Detect which cell encompasses the target text, then output its (x, y) center coordinate. 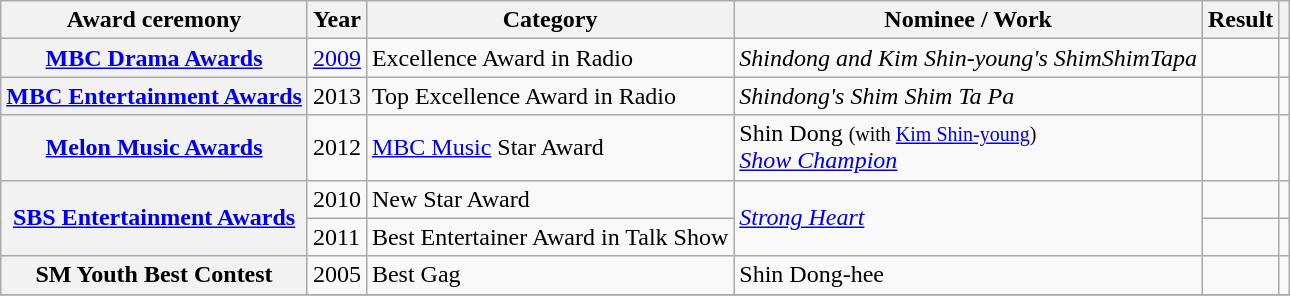
Strong Heart (968, 218)
2009 (336, 58)
Category (550, 20)
Best Gag (550, 275)
Top Excellence Award in Radio (550, 96)
Shin Dong (with Kim Shin-young)Show Champion (968, 148)
MBC Entertainment Awards (154, 96)
MBC Music Star Award (550, 148)
Year (336, 20)
Nominee / Work (968, 20)
Shin Dong-hee (968, 275)
SBS Entertainment Awards (154, 218)
New Star Award (550, 199)
2010 (336, 199)
Result (1240, 20)
2012 (336, 148)
SM Youth Best Contest (154, 275)
MBC Drama Awards (154, 58)
Melon Music Awards (154, 148)
Best Entertainer Award in Talk Show (550, 237)
Shindong's Shim Shim Ta Pa (968, 96)
Excellence Award in Radio (550, 58)
2013 (336, 96)
Shindong and Kim Shin-young's ShimShimTapa (968, 58)
2005 (336, 275)
Award ceremony (154, 20)
2011 (336, 237)
